Capture the cell that displays the provided text and extract its (x, y) central coordinate. 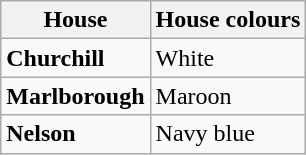
Nelson (76, 134)
Churchill (76, 58)
Maroon (228, 96)
House (76, 20)
Navy blue (228, 134)
White (228, 58)
Marlborough (76, 96)
House colours (228, 20)
